From the cell containing the given text, extract its center point as (x, y) coordinate. 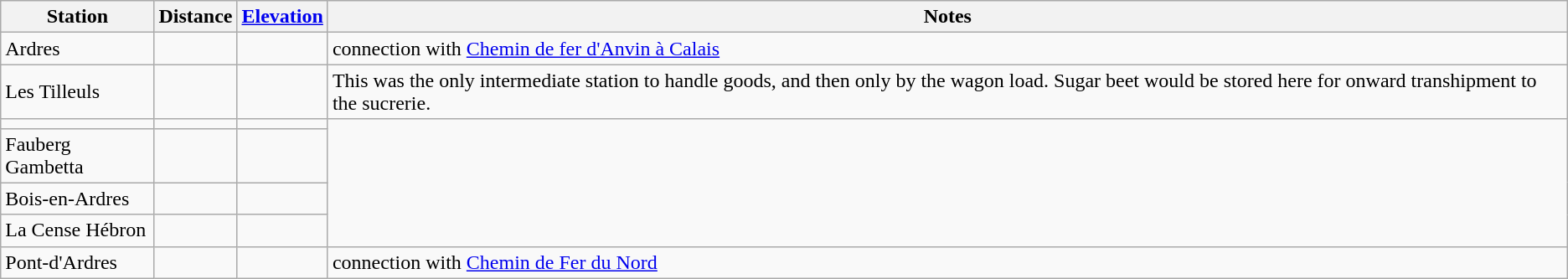
Pont-d'Ardres (77, 262)
Fauberg Gambetta (77, 156)
connection with Chemin de fer d'Anvin à Calais (947, 49)
Elevation (282, 17)
Ardres (77, 49)
Notes (947, 17)
connection with Chemin de Fer du Nord (947, 262)
Bois-en-Ardres (77, 199)
Les Tilleuls (77, 92)
La Cense Hébron (77, 230)
Distance (196, 17)
Station (77, 17)
